Identify which cell holds the provided text, then report its (x, y) central coordinate. 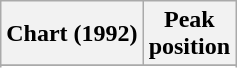
Peakposition (189, 34)
Chart (1992) (72, 34)
